Find where the given text appears and provide that cell's center as [X, Y] coordinate. 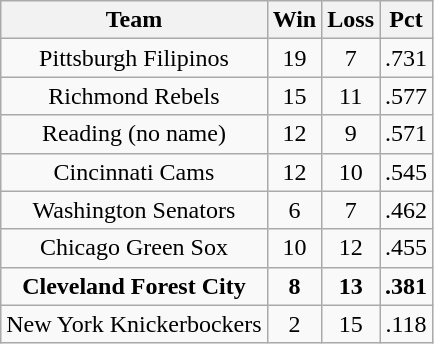
Chicago Green Sox [134, 248]
.381 [406, 286]
Richmond Rebels [134, 96]
.731 [406, 58]
11 [351, 96]
.455 [406, 248]
9 [351, 134]
.545 [406, 172]
Cincinnati Cams [134, 172]
.462 [406, 210]
2 [294, 324]
Reading (no name) [134, 134]
8 [294, 286]
6 [294, 210]
.577 [406, 96]
Loss [351, 20]
Pittsburgh Filipinos [134, 58]
13 [351, 286]
Washington Senators [134, 210]
Team [134, 20]
Win [294, 20]
.571 [406, 134]
Cleveland Forest City [134, 286]
New York Knickerbockers [134, 324]
.118 [406, 324]
Pct [406, 20]
19 [294, 58]
